For the text-containing cell, return its midpoint in (x, y) coordinate format. 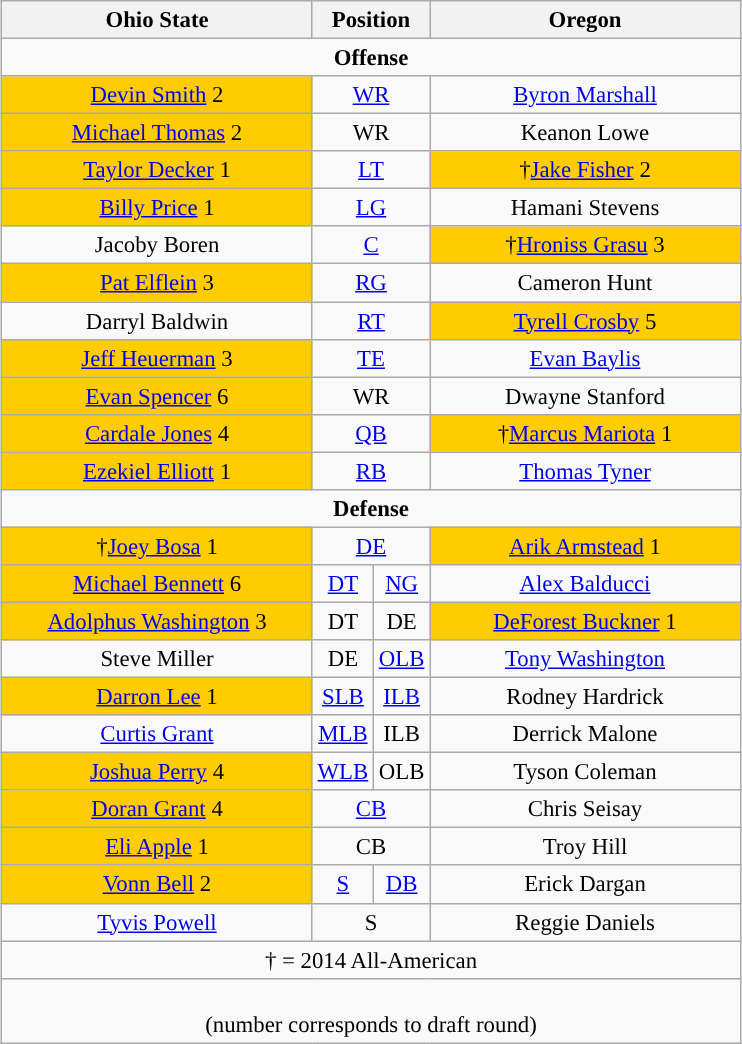
† = 2014 All-American (372, 960)
Arik Armstead 1 (586, 546)
TE (370, 358)
DB (402, 885)
Byron Marshall (586, 95)
Cameron Hunt (586, 283)
LT (370, 170)
MLB (342, 734)
C (370, 245)
Chris Seisay (586, 809)
Michael Thomas 2 (158, 133)
Curtis Grant (158, 734)
Joshua Perry 4 (158, 772)
DeForest Buckner 1 (586, 621)
Doran Grant 4 (158, 809)
Rodney Hardrick (586, 697)
Reggie Daniels (586, 922)
NG (402, 584)
Tyvis Powell (158, 922)
Michael Bennett 6 (158, 584)
†Joey Bosa 1 (158, 546)
Troy Hill (586, 847)
Tyson Coleman (586, 772)
Ezekiel Elliott 1 (158, 471)
Jeff Heuerman 3 (158, 358)
LG (370, 208)
Keanon Lowe (586, 133)
Cardale Jones 4 (158, 433)
Dwayne Stanford (586, 396)
†Jake Fisher 2 (586, 170)
Defense (372, 509)
Alex Balducci (586, 584)
Adolphus Washington 3 (158, 621)
Tony Washington (586, 659)
RG (370, 283)
QB (370, 433)
Darryl Baldwin (158, 321)
Tyrell Crosby 5 (586, 321)
Jacoby Boren (158, 245)
Steve Miller (158, 659)
Position (370, 20)
†Marcus Mariota 1 (586, 433)
Hamani Stevens (586, 208)
Evan Spencer 6 (158, 396)
SLB (342, 697)
Ohio State (158, 20)
Devin Smith 2 (158, 95)
Vonn Bell 2 (158, 885)
Eli Apple 1 (158, 847)
WLB (342, 772)
Evan Baylis (586, 358)
Erick Dargan (586, 885)
Darron Lee 1 (158, 697)
Oregon (586, 20)
Offense (372, 58)
RB (370, 471)
†Hroniss Grasu 3 (586, 245)
Pat Elflein 3 (158, 283)
Taylor Decker 1 (158, 170)
Billy Price 1 (158, 208)
RT (370, 321)
(number corresponds to draft round) (372, 1010)
Derrick Malone (586, 734)
Thomas Tyner (586, 471)
